Find where the given text appears and provide that cell's center as [X, Y] coordinate. 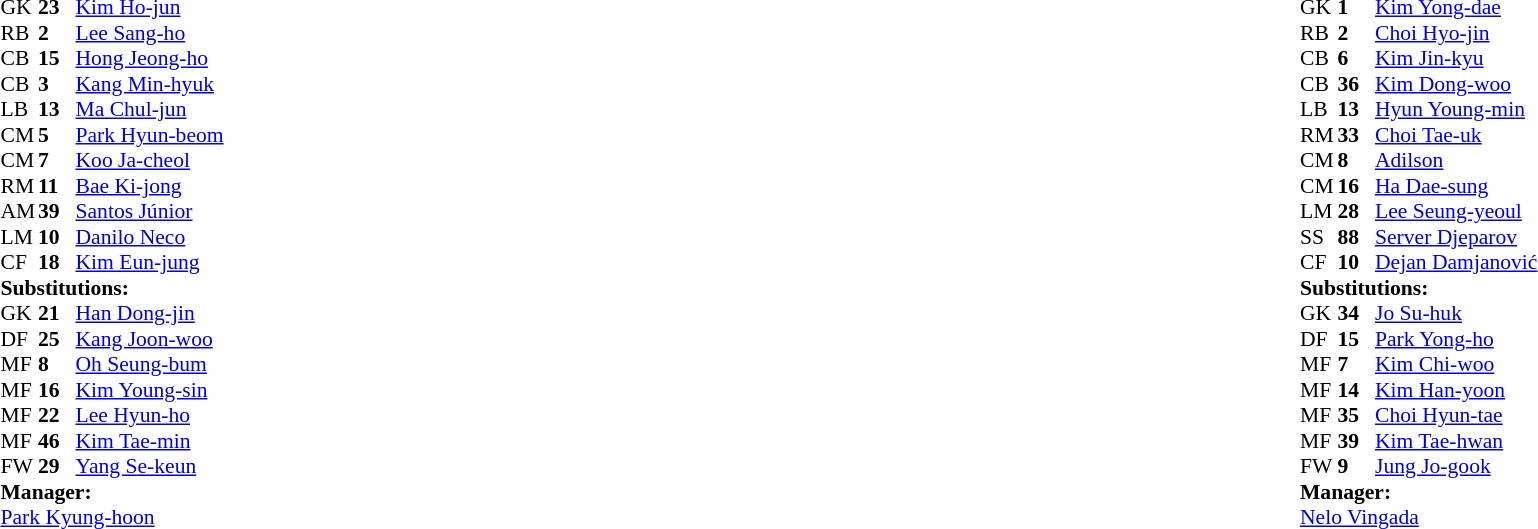
Park Hyun-beom [150, 135]
Choi Hyun-tae [1456, 415]
Choi Tae-uk [1456, 135]
Jung Jo-gook [1456, 467]
6 [1356, 59]
5 [57, 135]
Kang Min-hyuk [150, 84]
Danilo Neco [150, 237]
Jo Su-huk [1456, 313]
25 [57, 339]
36 [1356, 84]
Choi Hyo-jin [1456, 33]
Adilson [1456, 161]
88 [1356, 237]
Koo Ja-cheol [150, 161]
Kim Tae-hwan [1456, 441]
Kang Joon-woo [150, 339]
Bae Ki-jong [150, 186]
Yang Se-keun [150, 467]
Ma Chul-jun [150, 109]
Ha Dae-sung [1456, 186]
Hyun Young-min [1456, 109]
22 [57, 415]
Dejan Damjanović [1456, 263]
Server Djeparov [1456, 237]
9 [1356, 467]
21 [57, 313]
Kim Tae-min [150, 441]
AM [19, 211]
Lee Hyun-ho [150, 415]
28 [1356, 211]
46 [57, 441]
Kim Han-yoon [1456, 390]
Oh Seung-bum [150, 365]
3 [57, 84]
Han Dong-jin [150, 313]
14 [1356, 390]
Kim Eun-jung [150, 263]
33 [1356, 135]
11 [57, 186]
Kim Dong-woo [1456, 84]
18 [57, 263]
35 [1356, 415]
Park Yong-ho [1456, 339]
34 [1356, 313]
Santos Júnior [150, 211]
Hong Jeong-ho [150, 59]
SS [1319, 237]
Lee Seung-yeoul [1456, 211]
Lee Sang-ho [150, 33]
Kim Jin-kyu [1456, 59]
Kim Young-sin [150, 390]
Kim Chi-woo [1456, 365]
29 [57, 467]
